Scan for the cell matching the given text and deliver its [x, y] coordinate at center. 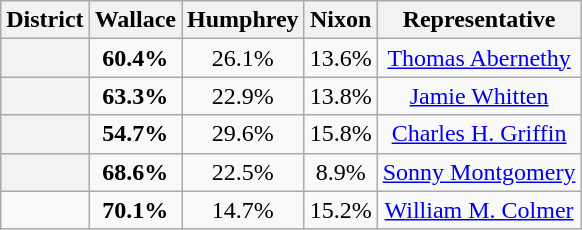
13.6% [340, 58]
68.6% [135, 172]
29.6% [244, 134]
15.2% [340, 210]
William M. Colmer [479, 210]
Nixon [340, 20]
14.7% [244, 210]
63.3% [135, 96]
26.1% [244, 58]
Sonny Montgomery [479, 172]
22.5% [244, 172]
Jamie Whitten [479, 96]
15.8% [340, 134]
Charles H. Griffin [479, 134]
70.1% [135, 210]
Thomas Abernethy [479, 58]
54.7% [135, 134]
8.9% [340, 172]
60.4% [135, 58]
Humphrey [244, 20]
Representative [479, 20]
District [45, 20]
13.8% [340, 96]
Wallace [135, 20]
22.9% [244, 96]
